Determine the [X, Y] coordinate at the center of the cell enclosing the given text.  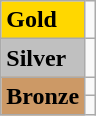
Bronze [43, 96]
Silver [43, 58]
Gold [43, 20]
